Locate the cell with the specified text and output its (X, Y) center coordinate. 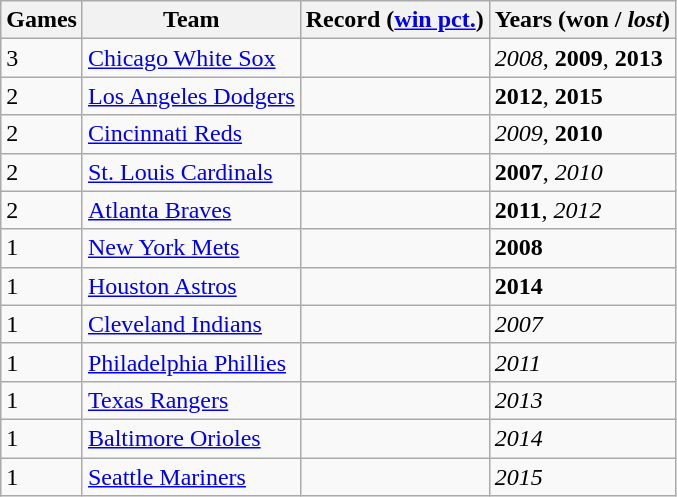
St. Louis Cardinals (191, 172)
2015 (582, 477)
2008, 2009, 2013 (582, 58)
2012, 2015 (582, 96)
Houston Astros (191, 286)
Record (win pct.) (394, 20)
3 (42, 58)
Cleveland Indians (191, 324)
Atlanta Braves (191, 210)
Philadelphia Phillies (191, 362)
Chicago White Sox (191, 58)
Texas Rangers (191, 400)
2011, 2012 (582, 210)
2013 (582, 400)
Los Angeles Dodgers (191, 96)
2008 (582, 248)
Cincinnati Reds (191, 134)
New York Mets (191, 248)
Games (42, 20)
Team (191, 20)
2007 (582, 324)
Seattle Mariners (191, 477)
2009, 2010 (582, 134)
2011 (582, 362)
2007, 2010 (582, 172)
Years (won / lost) (582, 20)
Baltimore Orioles (191, 438)
